Locate the cell with the specified text and output its (x, y) center coordinate. 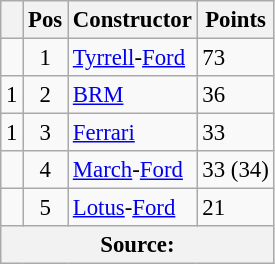
5 (46, 208)
Tyrrell-Ford (133, 58)
Source: (138, 245)
Ferrari (133, 133)
Points (236, 20)
Pos (46, 20)
March-Ford (133, 170)
73 (236, 58)
Constructor (133, 20)
4 (46, 170)
BRM (133, 95)
2 (46, 95)
Lotus-Ford (133, 208)
36 (236, 95)
33 (34) (236, 170)
33 (236, 133)
3 (46, 133)
21 (236, 208)
